Search for the cell housing the specified text and yield its [x, y] center coordinate. 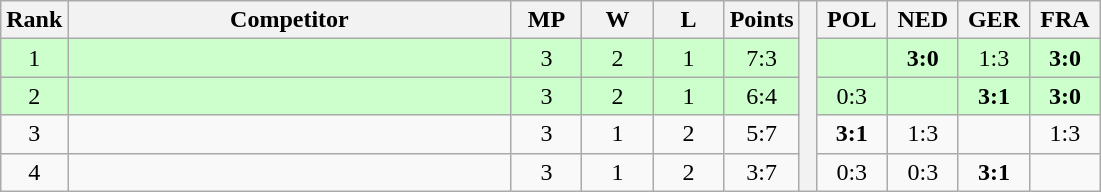
MP [546, 20]
6:4 [762, 96]
FRA [1064, 20]
7:3 [762, 58]
GER [994, 20]
NED [922, 20]
4 [34, 172]
Competitor [290, 20]
W [618, 20]
Rank [34, 20]
3:7 [762, 172]
5:7 [762, 134]
L [688, 20]
POL [852, 20]
Points [762, 20]
